Return (X, Y) of the center of cell containing provided text 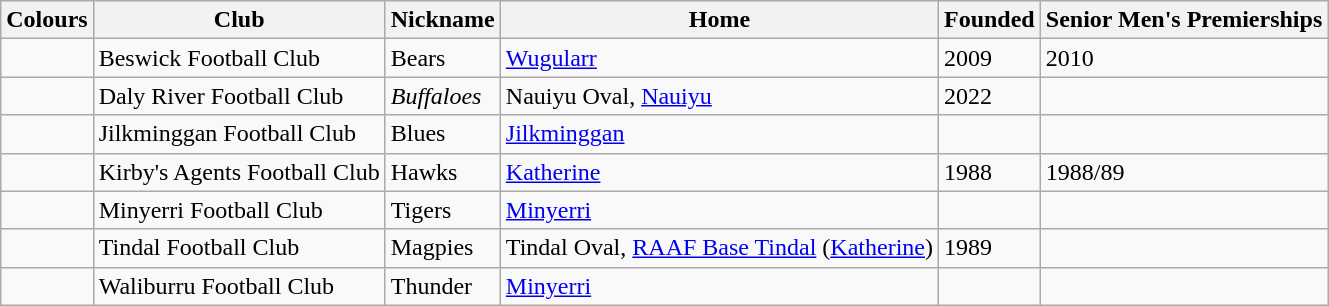
Colours (47, 20)
Jilkminggan (719, 134)
Nauiyu Oval, Nauiyu (719, 96)
Founded (989, 20)
Minyerri Football Club (239, 210)
Kirby's Agents Football Club (239, 172)
Tigers (442, 210)
1989 (989, 248)
Thunder (442, 286)
Nickname (442, 20)
Waliburru Football Club (239, 286)
2009 (989, 58)
Katherine (719, 172)
Beswick Football Club (239, 58)
Tindal Football Club (239, 248)
Club (239, 20)
Home (719, 20)
Senior Men's Premierships (1184, 20)
Bears (442, 58)
Blues (442, 134)
Magpies (442, 248)
2022 (989, 96)
Jilkminggan Football Club (239, 134)
Wugularr (719, 58)
1988/89 (1184, 172)
Buffaloes (442, 96)
2010 (1184, 58)
Daly River Football Club (239, 96)
1988 (989, 172)
Hawks (442, 172)
Tindal Oval, RAAF Base Tindal (Katherine) (719, 248)
